For the text-containing cell, return its midpoint in (X, Y) coordinate format. 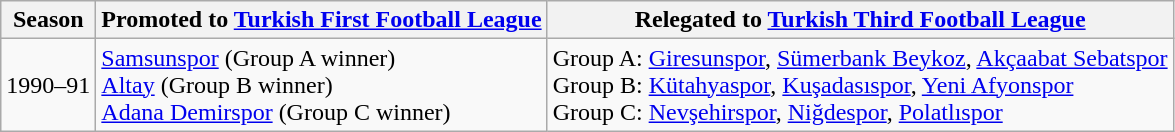
Promoted to Turkish First Football League (322, 20)
Season (48, 20)
Samsunspor (Group A winner)Altay (Group B winner)Adana Demirspor (Group C winner) (322, 85)
1990–91 (48, 85)
Relegated to Turkish Third Football League (860, 20)
